Return the (X, Y) coordinate for the center point of the cell that contains the specified text.  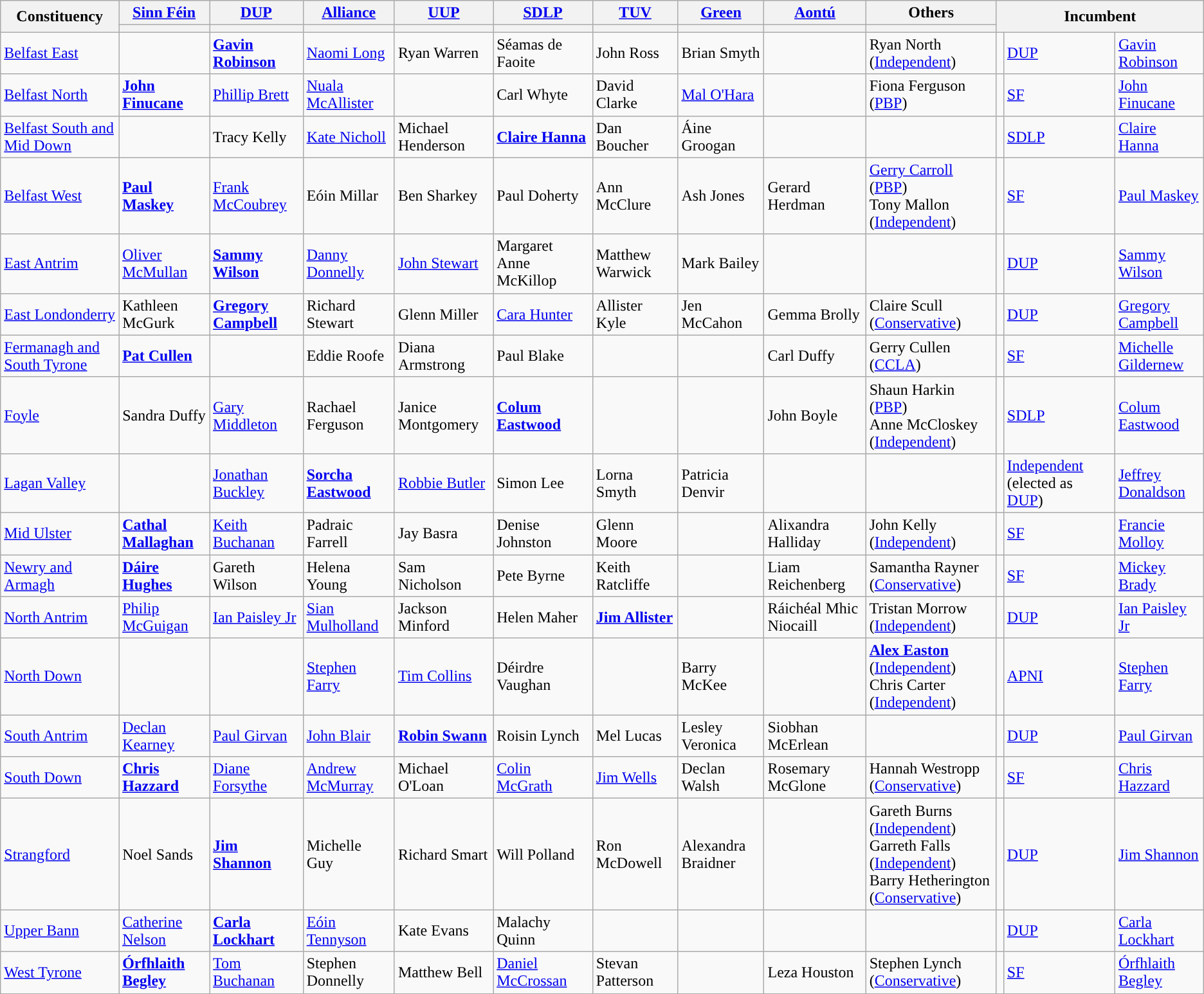
Jim Wells (635, 778)
APNI (1059, 676)
Tracy Kelly (257, 136)
Gareth Wilson (257, 575)
East Londonderry (60, 314)
Roisin Lynch (543, 736)
Paul Blake (543, 356)
Tristan Morrow (Independent) (931, 617)
Jim Allister (635, 617)
Stevan Patterson (635, 972)
Kate Nicholl (349, 136)
Fermanagh and South Tyrone (60, 356)
Leza Houston (815, 972)
Simon Lee (543, 483)
Dan Boucher (635, 136)
Matthew Bell (444, 972)
Frank McCoubrey (257, 195)
Rachael Ferguson (349, 415)
Helen Maher (543, 617)
Lagan Valley (60, 483)
Alliance (349, 13)
Jay Basra (444, 534)
Cathal Mallaghan (165, 534)
Naomi Long (349, 53)
Sinn Féin (165, 13)
Diane Forsythe (257, 778)
Belfast South and Mid Down (60, 136)
Carl Whyte (543, 95)
Diana Armstrong (444, 356)
Foyle (60, 415)
Belfast North (60, 95)
Eddie Roofe (349, 356)
Liam Reichenberg (815, 575)
Ben Sharkey (444, 195)
Stephen Donnelly (349, 972)
Mal O'Hara (721, 95)
Oliver McMullan (165, 264)
Philip McGuigan (165, 617)
Mel Lucas (635, 736)
John Stewart (444, 264)
Jackson Minford (444, 617)
TUV (635, 13)
Dáire Hughes (165, 575)
Carl Duffy (815, 356)
Déirdre Vaughan (543, 676)
Incumbent (1100, 17)
Nuala McAllister (349, 95)
Sian Mulholland (349, 617)
John Kelly (Independent) (931, 534)
Jen McCahon (721, 314)
Will Polland (543, 854)
Keith Buchanan (257, 534)
Kate Evans (444, 931)
Alixandra Halliday (815, 534)
Matthew Warwick (635, 264)
Paul Doherty (543, 195)
Allister Kyle (635, 314)
Siobhan McErlean (815, 736)
Michael O'Loan (444, 778)
Samantha Rayner (Conservative) (931, 575)
Claire Scull (Conservative) (931, 314)
Gerard Herdman (815, 195)
Shaun Harkin (PBP)Anne McCloskey (Independent) (931, 415)
Janice Montgomery (444, 415)
Malachy Quinn (543, 931)
Francie Molloy (1159, 534)
Strangford (60, 854)
Gerry Cullen (CCLA) (931, 356)
Sandra Duffy (165, 415)
Lesley Veronica (721, 736)
Phillip Brett (257, 95)
Michelle Guy (349, 854)
Brian Smyth (721, 53)
Constituency (60, 17)
Catherine Nelson (165, 931)
John Blair (349, 736)
Ron McDowell (635, 854)
Mickey Brady (1159, 575)
Richard Smart (444, 854)
Gary Middleton (257, 415)
Jonathan Buckley (257, 483)
Alex Easton (Independent)Chris Carter (Independent) (931, 676)
Robin Swann (444, 736)
Declan Kearney (165, 736)
Denise Johnston (543, 534)
Ryan Warren (444, 53)
Pete Byrne (543, 575)
West Tyrone (60, 972)
Jeffrey Donaldson (1159, 483)
Helena Young (349, 575)
Noel Sands (165, 854)
Barry McKee (721, 676)
Mid Ulster (60, 534)
Michael Henderson (444, 136)
Glenn Moore (635, 534)
Alexandra Braidner (721, 854)
Andrew McMurray (349, 778)
Colin McGrath (543, 778)
Richard Stewart (349, 314)
Padraic Farrell (349, 534)
Eóin Millar (349, 195)
Independent (elected as DUP) (1059, 483)
John Ross (635, 53)
Hannah Westropp (Conservative) (931, 778)
North Antrim (60, 617)
Patricia Denvir (721, 483)
Eóin Tennyson (349, 931)
John Boyle (815, 415)
Declan Walsh (721, 778)
Ryan North (Independent) (931, 53)
Keith Ratcliffe (635, 575)
Danny Donnelly (349, 264)
Rosemary McGlone (815, 778)
Upper Bann (60, 931)
Gareth Burns (Independent)Garreth Falls (Independent)Barry Hetherington (Conservative) (931, 854)
Cara Hunter (543, 314)
Green (721, 13)
Stephen Lynch (Conservative) (931, 972)
Lorna Smyth (635, 483)
Newry and Armagh (60, 575)
David Clarke (635, 95)
Ráichéal Mhic Niocaill (815, 617)
Kathleen McGurk (165, 314)
North Down (60, 676)
Daniel McCrossan (543, 972)
Sam Nicholson (444, 575)
Robbie Butler (444, 483)
Belfast West (60, 195)
Gerry Carroll (PBP)Tony Mallon (Independent) (931, 195)
Tim Collins (444, 676)
Fiona Ferguson (PBP) (931, 95)
Glenn Miller (444, 314)
Pat Cullen (165, 356)
Séamas de Faoite (543, 53)
East Antrim (60, 264)
Ann McClure (635, 195)
Gemma Brolly (815, 314)
Sorcha Eastwood (349, 483)
Tom Buchanan (257, 972)
Others (931, 13)
South Antrim (60, 736)
Belfast East (60, 53)
Áine Groogan (721, 136)
Ash Jones (721, 195)
Margaret Anne McKillop (543, 264)
South Down (60, 778)
Michelle Gildernew (1159, 356)
Aontú (815, 13)
UUP (444, 13)
Mark Bailey (721, 264)
